Find where the given text appears and provide that cell's center as [X, Y] coordinate. 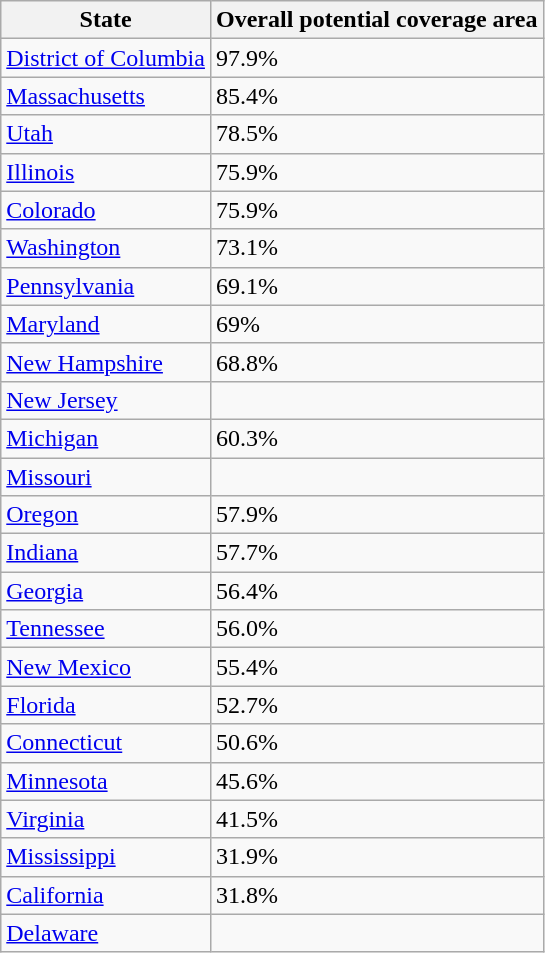
Overall potential coverage area [376, 20]
45.6% [376, 781]
Virginia [106, 819]
Mississippi [106, 857]
Massachusetts [106, 96]
State [106, 20]
69.1% [376, 286]
56.0% [376, 629]
Maryland [106, 324]
Oregon [106, 515]
Illinois [106, 172]
Colorado [106, 210]
Washington [106, 248]
73.1% [376, 248]
50.6% [376, 743]
Minnesota [106, 781]
California [106, 895]
69% [376, 324]
85.4% [376, 96]
31.9% [376, 857]
55.4% [376, 667]
Tennessee [106, 629]
Indiana [106, 553]
New Hampshire [106, 362]
41.5% [376, 819]
52.7% [376, 705]
New Mexico [106, 667]
57.7% [376, 553]
97.9% [376, 58]
Pennsylvania [106, 286]
District of Columbia [106, 58]
New Jersey [106, 400]
Connecticut [106, 743]
Delaware [106, 933]
Florida [106, 705]
78.5% [376, 134]
57.9% [376, 515]
Missouri [106, 477]
Utah [106, 134]
68.8% [376, 362]
56.4% [376, 591]
Michigan [106, 438]
Georgia [106, 591]
60.3% [376, 438]
31.8% [376, 895]
